From the cell containing the given text, extract its center point as [X, Y] coordinate. 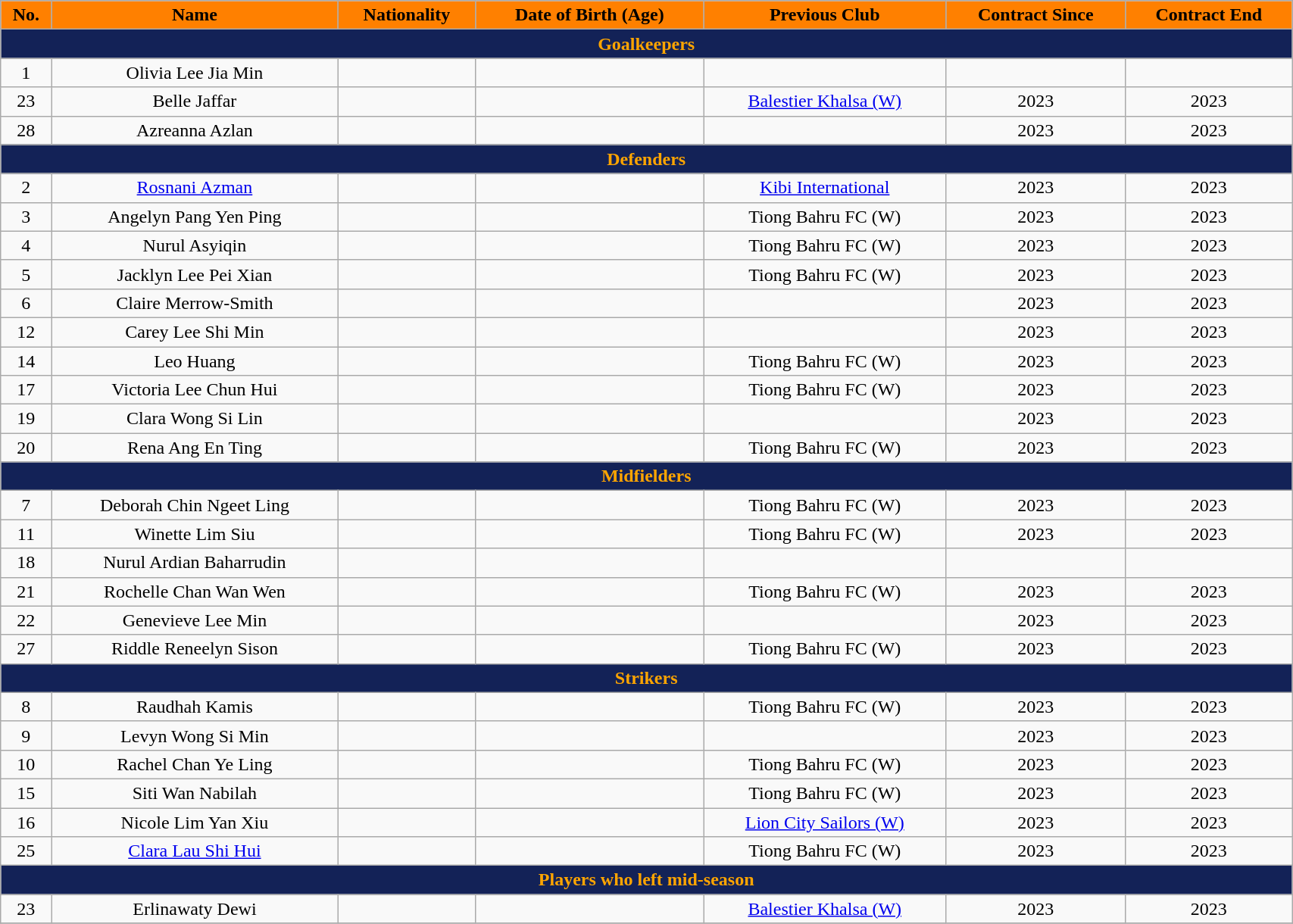
Goalkeepers [647, 44]
Rochelle Chan Wan Wen [195, 592]
Angelyn Pang Yen Ping [195, 217]
Winette Lim Siu [195, 534]
15 [26, 793]
Clara Wong Si Lin [195, 419]
7 [26, 505]
Riddle Reneelyn Sison [195, 649]
Previous Club [825, 15]
Raudhah Kamis [195, 707]
Rachel Chan Ye Ling [195, 764]
22 [26, 620]
Contract Since [1036, 15]
12 [26, 332]
8 [26, 707]
3 [26, 217]
Defenders [647, 159]
14 [26, 361]
11 [26, 534]
Siti Wan Nabilah [195, 793]
Leo Huang [195, 361]
1 [26, 73]
28 [26, 130]
Players who left mid-season [647, 880]
Olivia Lee Jia Min [195, 73]
Strikers [647, 678]
Carey Lee Shi Min [195, 332]
Belle Jaffar [195, 101]
Kibi International [825, 188]
9 [26, 735]
Contract End [1209, 15]
16 [26, 822]
4 [26, 245]
Nationality [407, 15]
25 [26, 851]
Rena Ang En Ting [195, 448]
Deborah Chin Ngeet Ling [195, 505]
Rosnani Azman [195, 188]
Lion City Sailors (W) [825, 822]
17 [26, 390]
2 [26, 188]
Nicole Lim Yan Xiu [195, 822]
Name [195, 15]
Erlinawaty Dewi [195, 909]
Nurul Ardian Baharrudin [195, 563]
21 [26, 592]
No. [26, 15]
Jacklyn Lee Pei Xian [195, 274]
Victoria Lee Chun Hui [195, 390]
6 [26, 303]
Levyn Wong Si Min [195, 735]
Nurul Asyiqin [195, 245]
10 [26, 764]
Clara Lau Shi Hui [195, 851]
Date of Birth (Age) [589, 15]
20 [26, 448]
27 [26, 649]
Azreanna Azlan [195, 130]
18 [26, 563]
19 [26, 419]
Midfielders [647, 476]
5 [26, 274]
Genevieve Lee Min [195, 620]
Claire Merrow-Smith [195, 303]
